For the text-containing cell, return its midpoint in [X, Y] coordinate format. 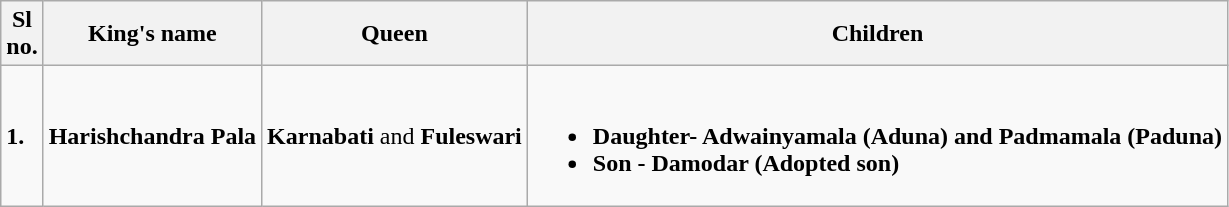
Children [877, 34]
King's name [152, 34]
Queen [395, 34]
Daughter- Adwainyamala (Aduna) and Padmamala (Paduna)Son - Damodar (Adopted son) [877, 136]
Harishchandra Pala [152, 136]
Slno. [22, 34]
1. [22, 136]
Karnabati and Fuleswari [395, 136]
